Provide the [x, y] coordinate of the cell's center where the given text is located.  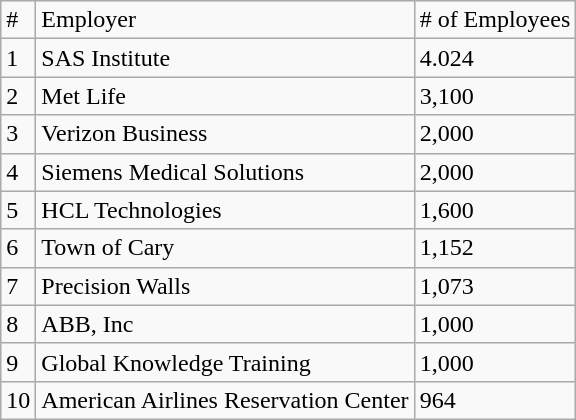
HCL Technologies [225, 210]
Town of Cary [225, 248]
5 [18, 210]
1,152 [495, 248]
# [18, 20]
3 [18, 134]
964 [495, 400]
4.024 [495, 58]
Verizon Business [225, 134]
Global Knowledge Training [225, 362]
7 [18, 286]
American Airlines Reservation Center [225, 400]
# of Employees [495, 20]
4 [18, 172]
Siemens Medical Solutions [225, 172]
8 [18, 324]
3,100 [495, 96]
1,073 [495, 286]
9 [18, 362]
1 [18, 58]
2 [18, 96]
Precision Walls [225, 286]
SAS Institute [225, 58]
Met Life [225, 96]
Employer [225, 20]
6 [18, 248]
10 [18, 400]
1,600 [495, 210]
ABB, Inc [225, 324]
